Output the (X, Y) coordinate of the center of the cell containing the given text.  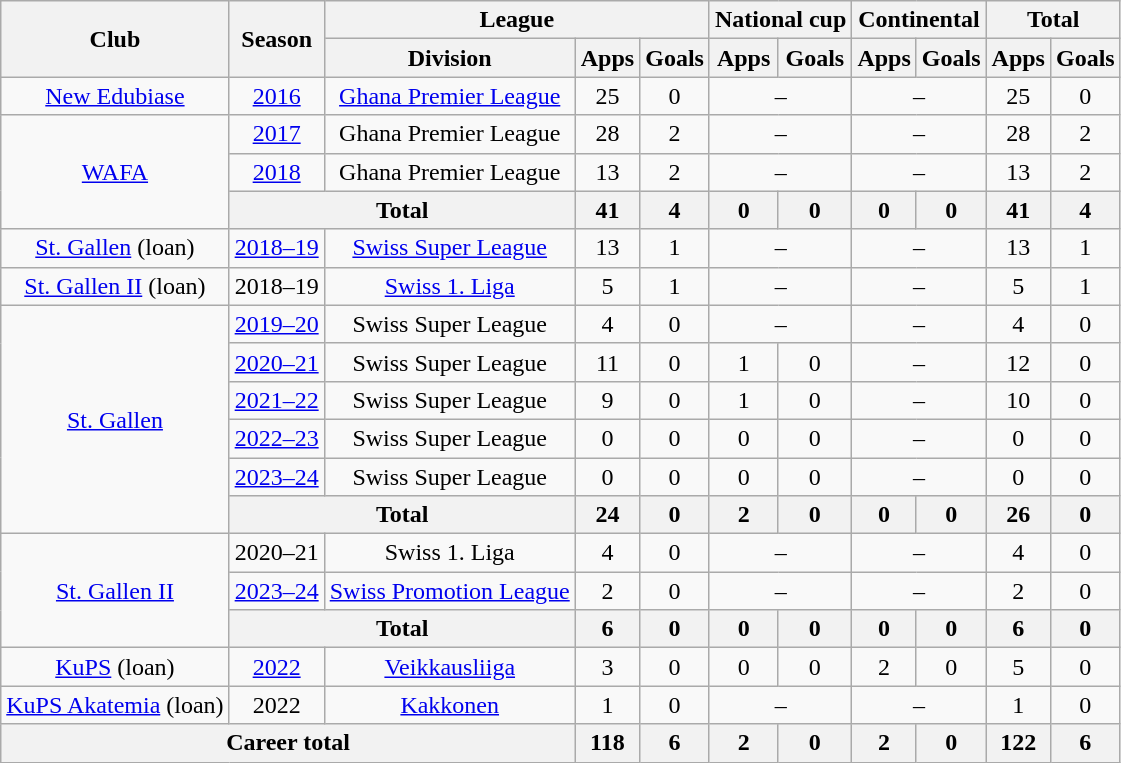
10 (1018, 400)
St. Gallen (115, 419)
2017 (276, 134)
24 (607, 515)
2019–20 (276, 324)
26 (1018, 515)
2021–22 (276, 400)
9 (607, 400)
118 (607, 743)
Career total (288, 743)
11 (607, 362)
League (516, 20)
St. Gallen II (115, 591)
St. Gallen (loan) (115, 248)
2022–23 (276, 438)
National cup (780, 20)
Continental (919, 20)
WAFA (115, 172)
Season (276, 39)
3 (607, 667)
122 (1018, 743)
KuPS (loan) (115, 667)
KuPS Akatemia (loan) (115, 705)
Swiss Promotion League (450, 591)
St. Gallen II (loan) (115, 286)
Veikkausliiga (450, 667)
New Edubiase (115, 96)
Kakkonen (450, 705)
2018 (276, 172)
Division (450, 58)
2016 (276, 96)
Club (115, 39)
12 (1018, 362)
